Return [x, y] of the center of cell containing provided text 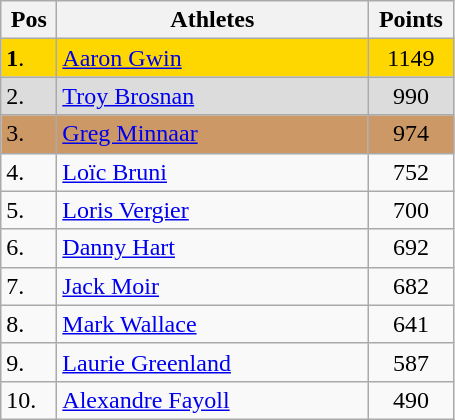
6. [29, 248]
Mark Wallace [212, 324]
Athletes [212, 20]
2. [29, 96]
Loïc Bruni [212, 172]
700 [411, 210]
692 [411, 248]
587 [411, 362]
752 [411, 172]
682 [411, 286]
641 [411, 324]
Loris Vergier [212, 210]
1149 [411, 58]
10. [29, 400]
Pos [29, 20]
8. [29, 324]
Alexandre Fayoll [212, 400]
Jack Moir [212, 286]
5. [29, 210]
7. [29, 286]
Danny Hart [212, 248]
Laurie Greenland [212, 362]
490 [411, 400]
Greg Minnaar [212, 134]
Troy Brosnan [212, 96]
9. [29, 362]
3. [29, 134]
1. [29, 58]
Aaron Gwin [212, 58]
974 [411, 134]
990 [411, 96]
Points [411, 20]
4. [29, 172]
